Provide the [X, Y] coordinate of the cell's center where the given text is located.  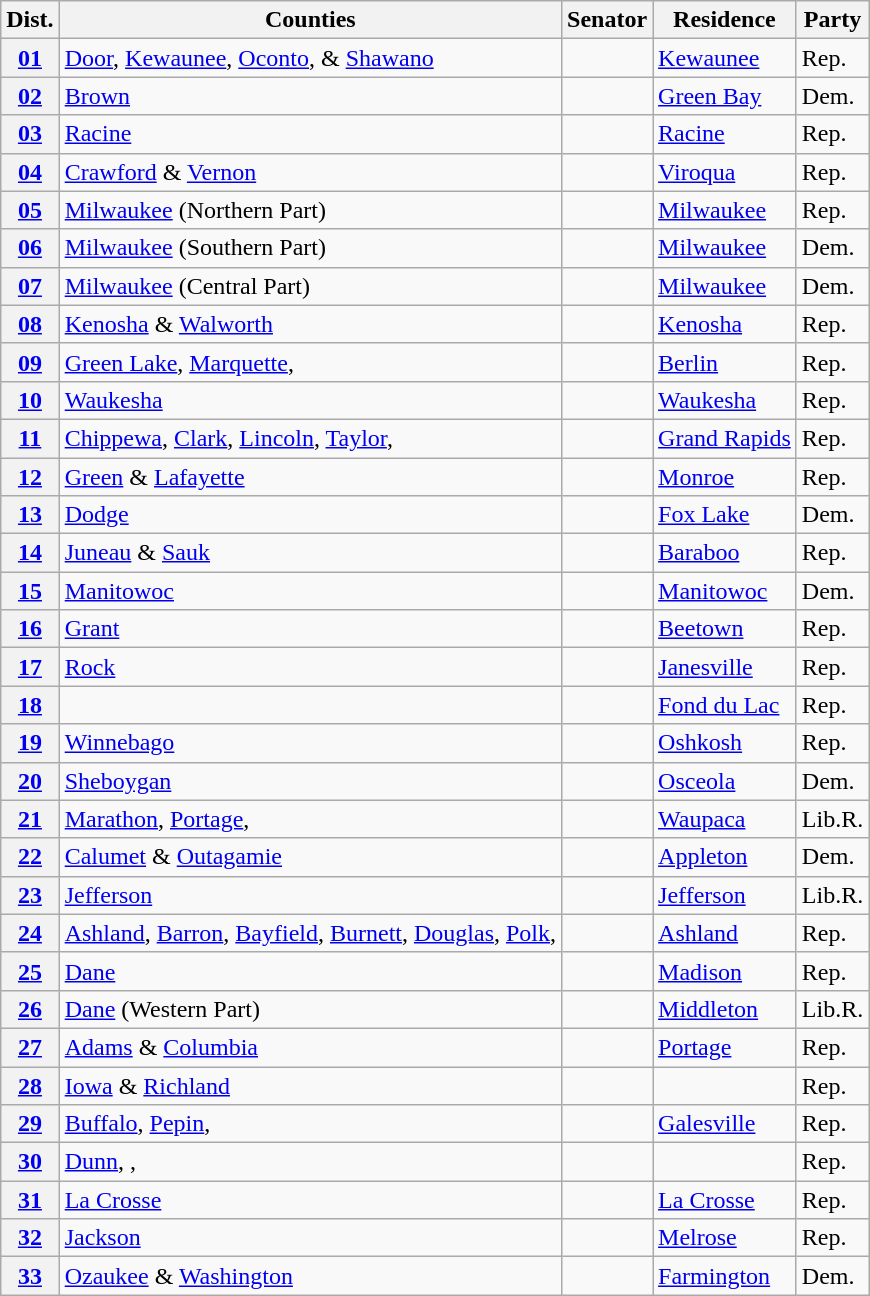
Green Bay [725, 96]
Adams & Columbia [310, 1047]
26 [30, 1009]
11 [30, 438]
27 [30, 1047]
Farmington [725, 1276]
Portage [725, 1047]
Milwaukee (Central Part) [310, 286]
Party [832, 20]
21 [30, 819]
Juneau & Sauk [310, 553]
22 [30, 857]
28 [30, 1085]
Door, Kewaunee, Oconto, & Shawano [310, 58]
Appleton [725, 857]
Oshkosh [725, 743]
18 [30, 705]
Jackson [310, 1238]
Counties [310, 20]
24 [30, 933]
Milwaukee (Northern Part) [310, 210]
Senator [608, 20]
Brown [310, 96]
Baraboo [725, 553]
Residence [725, 20]
12 [30, 477]
Melrose [725, 1238]
Osceola [725, 781]
Grant [310, 629]
13 [30, 515]
23 [30, 895]
19 [30, 743]
Buffalo, Pepin, [310, 1124]
Kewaunee [725, 58]
Dunn, , [310, 1162]
Winnebago [310, 743]
06 [30, 248]
Sheboygan [310, 781]
33 [30, 1276]
15 [30, 591]
Ashland [725, 933]
Middleton [725, 1009]
05 [30, 210]
Chippewa, Clark, Lincoln, Taylor, [310, 438]
Viroqua [725, 172]
Galesville [725, 1124]
Iowa & Richland [310, 1085]
Madison [725, 971]
08 [30, 324]
Monroe [725, 477]
Green Lake, Marquette, [310, 362]
07 [30, 286]
16 [30, 629]
02 [30, 96]
09 [30, 362]
Dist. [30, 20]
Dodge [310, 515]
Calumet & Outagamie [310, 857]
Green & Lafayette [310, 477]
Berlin [725, 362]
30 [30, 1162]
Ozaukee & Washington [310, 1276]
Rock [310, 667]
17 [30, 667]
Milwaukee (Southern Part) [310, 248]
25 [30, 971]
Fond du Lac [725, 705]
Ashland, Barron, Bayfield, Burnett, Douglas, Polk, [310, 933]
04 [30, 172]
Fox Lake [725, 515]
20 [30, 781]
Dane [310, 971]
14 [30, 553]
03 [30, 134]
Crawford & Vernon [310, 172]
Beetown [725, 629]
Waupaca [725, 819]
Dane (Western Part) [310, 1009]
29 [30, 1124]
32 [30, 1238]
10 [30, 400]
Kenosha [725, 324]
Marathon, Portage, [310, 819]
Kenosha & Walworth [310, 324]
Janesville [725, 667]
01 [30, 58]
31 [30, 1200]
Grand Rapids [725, 438]
